Pinpoint the cell where the given text exists, returning its [x, y] midpoint coordinate. 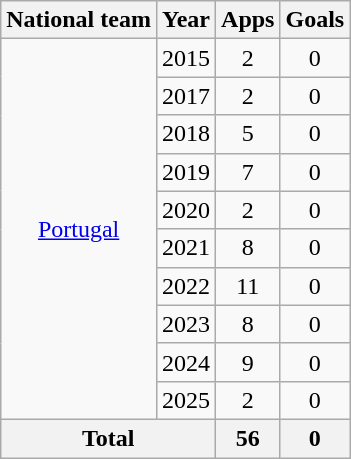
11 [248, 286]
2024 [186, 362]
2019 [186, 172]
9 [248, 362]
Goals [315, 20]
Total [108, 438]
2022 [186, 286]
7 [248, 172]
2017 [186, 96]
Portugal [79, 230]
2021 [186, 248]
5 [248, 134]
2020 [186, 210]
National team [79, 20]
Apps [248, 20]
2023 [186, 324]
56 [248, 438]
2025 [186, 400]
2015 [186, 58]
Year [186, 20]
2018 [186, 134]
